Output the (x, y) coordinate of the center of the cell containing the given text.  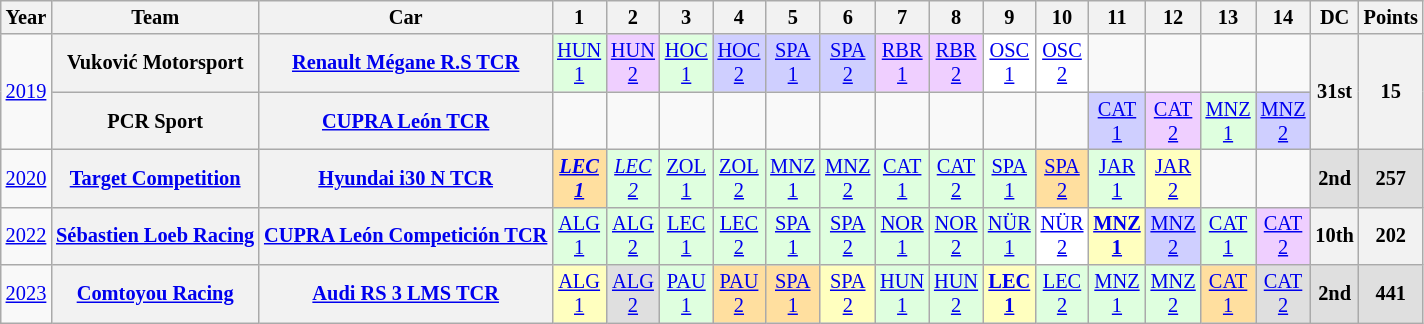
HOC1 (686, 63)
NOR2 (956, 236)
DC (1335, 17)
Year (26, 17)
CUPRA León TCR (406, 121)
OSC2 (1062, 63)
2022 (26, 236)
RBR2 (956, 63)
4 (740, 17)
7 (902, 17)
PCR Sport (155, 121)
3 (686, 17)
Sébastien Loeb Racing (155, 236)
13 (1228, 17)
NÜR2 (1062, 236)
9 (1010, 17)
10th (1335, 236)
14 (1284, 17)
ZOL2 (740, 178)
2 (633, 17)
10 (1062, 17)
11 (1116, 17)
ZOL1 (686, 178)
HOC2 (740, 63)
CUPRA León Competición TCR (406, 236)
Comtoyou Racing (155, 294)
Points (1391, 17)
Renault Mégane R.S TCR (406, 63)
2019 (26, 92)
Target Competition (155, 178)
6 (848, 17)
RBR1 (902, 63)
Vuković Motorsport (155, 63)
31st (1335, 92)
Car (406, 17)
2020 (26, 178)
1 (579, 17)
2023 (26, 294)
257 (1391, 178)
8 (956, 17)
NÜR1 (1010, 236)
Audi RS 3 LMS TCR (406, 294)
PAU1 (686, 294)
Hyundai i30 N TCR (406, 178)
5 (792, 17)
12 (1174, 17)
OSC1 (1010, 63)
JAR2 (1174, 178)
441 (1391, 294)
Team (155, 17)
15 (1391, 92)
JAR1 (1116, 178)
202 (1391, 236)
PAU2 (740, 294)
NOR1 (902, 236)
